For the text-containing cell, return its midpoint in (X, Y) coordinate format. 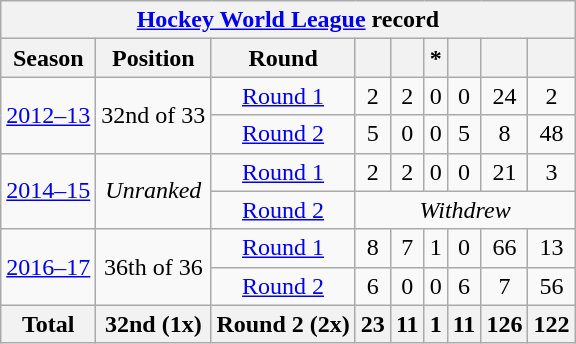
32nd (1x) (154, 324)
32nd of 33 (154, 115)
Hockey World League record (288, 20)
66 (504, 248)
2016–17 (48, 267)
21 (504, 172)
Total (48, 324)
Round 2 (2x) (283, 324)
122 (552, 324)
Season (48, 58)
* (436, 58)
Withdrew (465, 210)
36th of 36 (154, 267)
126 (504, 324)
Round (283, 58)
24 (504, 96)
Unranked (154, 191)
3 (552, 172)
23 (372, 324)
2012–13 (48, 115)
56 (552, 286)
2014–15 (48, 191)
48 (552, 134)
13 (552, 248)
Position (154, 58)
